Return [x, y] of the center of cell containing provided text 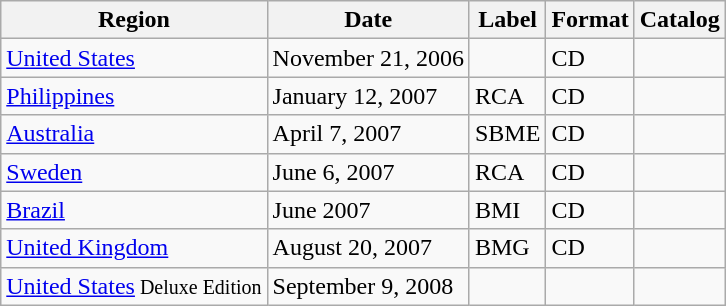
Date [368, 20]
Region [134, 20]
United Kingdom [134, 248]
June 6, 2007 [368, 172]
Brazil [134, 210]
Philippines [134, 96]
Australia [134, 134]
June 2007 [368, 210]
January 12, 2007 [368, 96]
BMI [507, 210]
Catalog [680, 20]
Sweden [134, 172]
United States Deluxe Edition [134, 286]
September 9, 2008 [368, 286]
SBME [507, 134]
April 7, 2007 [368, 134]
Label [507, 20]
August 20, 2007 [368, 248]
November 21, 2006 [368, 58]
BMG [507, 248]
United States [134, 58]
Format [590, 20]
